Extract the [X, Y] coordinate from the center of the cell holding the provided text.  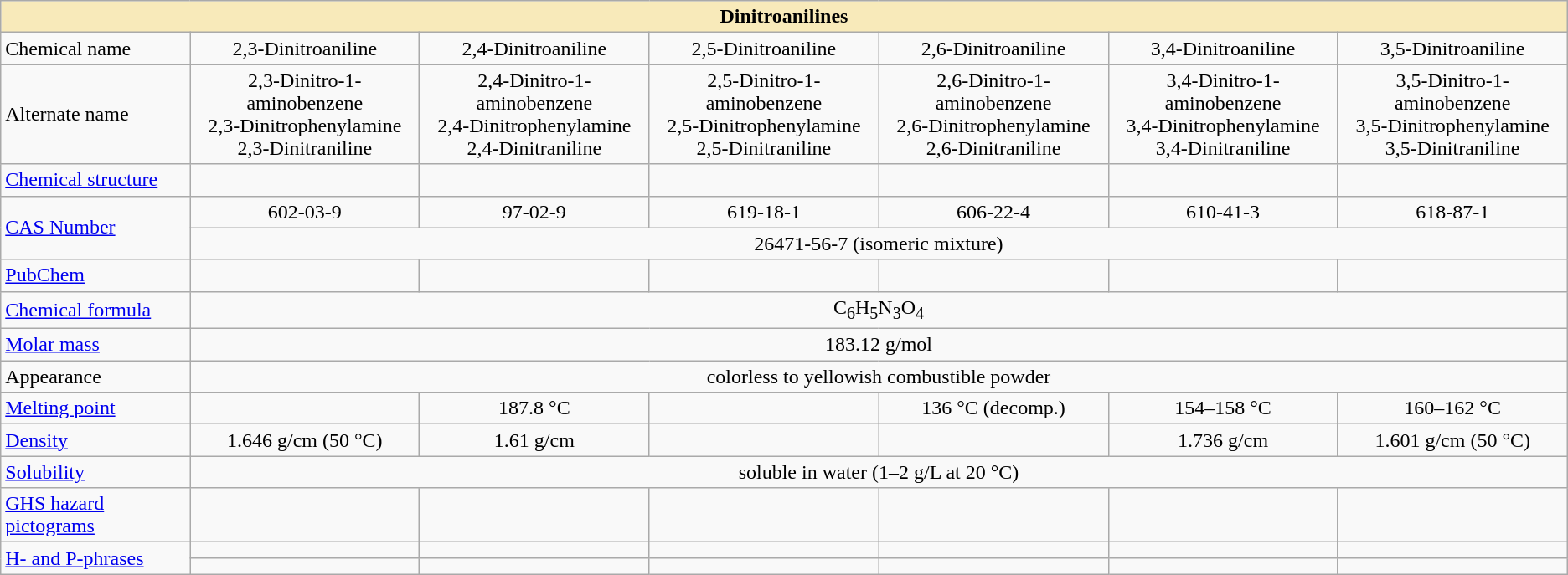
602-03-9 [305, 212]
C6H5N3O4 [879, 310]
2,6-Dinitro-1-aminobenzene 2,6-Dinitrophenylamine2,6-Dinitraniline [993, 114]
1.601 g/cm (50 °C) [1452, 440]
187.8 °C [534, 408]
PubChem [95, 275]
Chemical formula [95, 310]
154–158 °C [1223, 408]
26471-56-7 (isomeric mixture) [879, 244]
618-87-1 [1452, 212]
606-22-4 [993, 212]
Molar mass [95, 345]
1.61 g/cm [534, 440]
Dinitroanilines [784, 17]
CAS Number [95, 228]
183.12 g/mol [879, 345]
3,4-Dinitroaniline [1223, 49]
H- and P-phrases [95, 558]
619-18-1 [764, 212]
3,4-Dinitro-1-aminobenzene 3,4-Dinitrophenylamine3,4-Dinitraniline [1223, 114]
136 °C (decomp.) [993, 408]
Appearance [95, 377]
Solubility [95, 472]
2,4-Dinitro-1-aminobenzene 2,4-Dinitrophenylamine2,4-Dinitraniline [534, 114]
2,5-Dinitro-1-aminobenzene 2,5-Dinitrophenylamine2,5-Dinitraniline [764, 114]
1.646 g/cm (50 °C) [305, 440]
2,4-Dinitroaniline [534, 49]
160–162 °C [1452, 408]
2,3-Dinitroaniline [305, 49]
2,6-Dinitroaniline [993, 49]
3,5-Dinitro-1-aminobenzene 3,5-Dinitrophenylamine3,5-Dinitraniline [1452, 114]
Melting point [95, 408]
GHS hazard pictograms [95, 516]
Alternate name [95, 114]
colorless to yellowish combustible powder [879, 377]
Density [95, 440]
2,5-Dinitroaniline [764, 49]
3,5-Dinitroaniline [1452, 49]
Chemical name [95, 49]
soluble in water (1–2 g/L at 20 °C) [879, 472]
2,3-Dinitro-1-aminobenzene2,3-Dinitrophenylamine2,3-Dinitraniline [305, 114]
610-41-3 [1223, 212]
97-02-9 [534, 212]
1.736 g/cm [1223, 440]
Chemical structure [95, 180]
